Output the (x, y) coordinate of the center of the cell containing the given text.  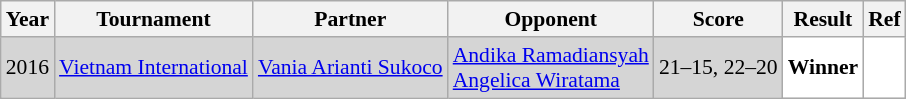
Andika Ramadiansyah Angelica Wiratama (551, 68)
Tournament (154, 19)
Score (718, 19)
Vietnam International (154, 68)
21–15, 22–20 (718, 68)
Opponent (551, 19)
2016 (28, 68)
Vania Arianti Sukoco (350, 68)
Winner (824, 68)
Ref (884, 19)
Result (824, 19)
Partner (350, 19)
Year (28, 19)
